Identify which cell holds the provided text, then report its (X, Y) central coordinate. 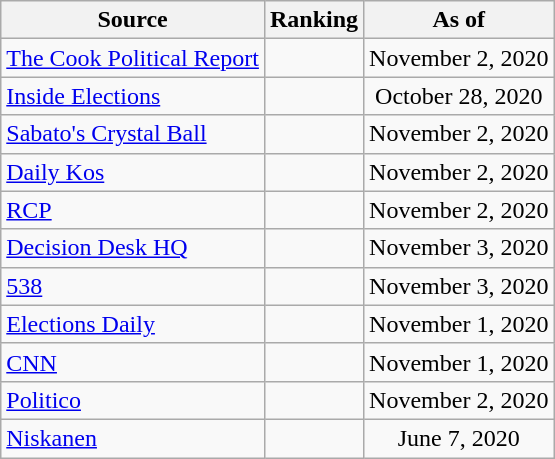
June 7, 2020 (459, 438)
Decision Desk HQ (133, 248)
RCP (133, 210)
Ranking (314, 20)
538 (133, 286)
Politico (133, 400)
Daily Kos (133, 172)
Niskanen (133, 438)
Sabato's Crystal Ball (133, 134)
Inside Elections (133, 96)
October 28, 2020 (459, 96)
CNN (133, 362)
Elections Daily (133, 324)
Source (133, 20)
The Cook Political Report (133, 58)
As of (459, 20)
